Determine the (x, y) coordinate at the center of the cell enclosing the given text.  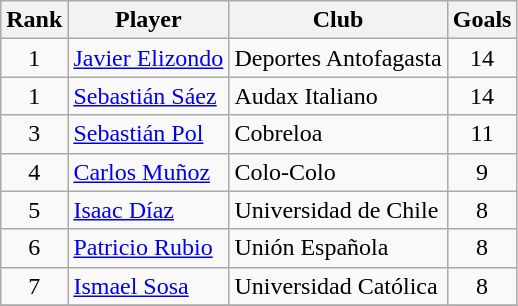
Isaac Díaz (148, 210)
Universidad de Chile (338, 210)
11 (482, 134)
7 (34, 286)
5 (34, 210)
Universidad Católica (338, 286)
Audax Italiano (338, 96)
Cobreloa (338, 134)
Player (148, 20)
Goals (482, 20)
Javier Elizondo (148, 58)
Club (338, 20)
Ismael Sosa (148, 286)
Sebastián Pol (148, 134)
Colo-Colo (338, 172)
Sebastián Sáez (148, 96)
Rank (34, 20)
Deportes Antofagasta (338, 58)
3 (34, 134)
6 (34, 248)
4 (34, 172)
Unión Española (338, 248)
9 (482, 172)
Patricio Rubio (148, 248)
Carlos Muñoz (148, 172)
